Determine the (X, Y) coordinate at the center of the cell enclosing the given text.  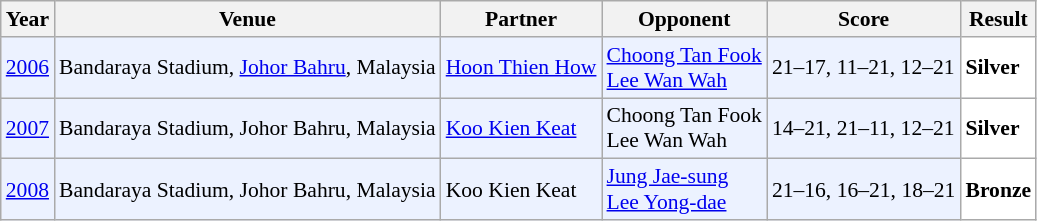
14–21, 21–11, 12–21 (864, 128)
Year (28, 19)
2007 (28, 128)
2008 (28, 190)
2006 (28, 68)
Venue (248, 19)
Opponent (684, 19)
21–17, 11–21, 12–21 (864, 68)
Partner (522, 19)
Jung Jae-sung Lee Yong-dae (684, 190)
Score (864, 19)
Result (998, 19)
Hoon Thien How (522, 68)
21–16, 16–21, 18–21 (864, 190)
Bronze (998, 190)
